Find where the given text appears and provide that cell's center as (x, y) coordinate. 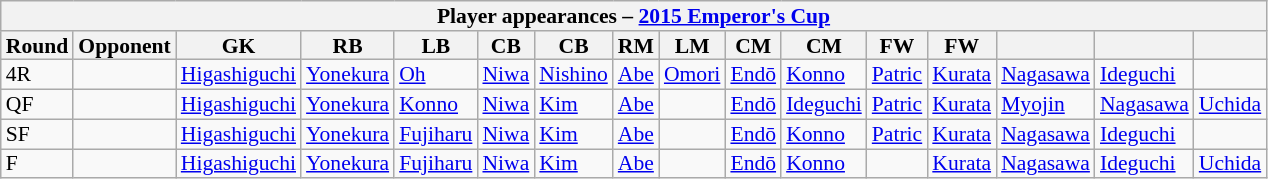
Nishino (573, 75)
SF (38, 134)
RB (348, 46)
Myojin (1046, 105)
LB (436, 46)
QF (38, 105)
F (38, 164)
RM (636, 46)
4R (38, 75)
Player appearances – 2015 Emperor's Cup (634, 16)
Oh (436, 75)
LM (692, 46)
GK (238, 46)
Omori (692, 75)
Opponent (124, 46)
Round (38, 46)
